Search for the cell housing the specified text and yield its [X, Y] center coordinate. 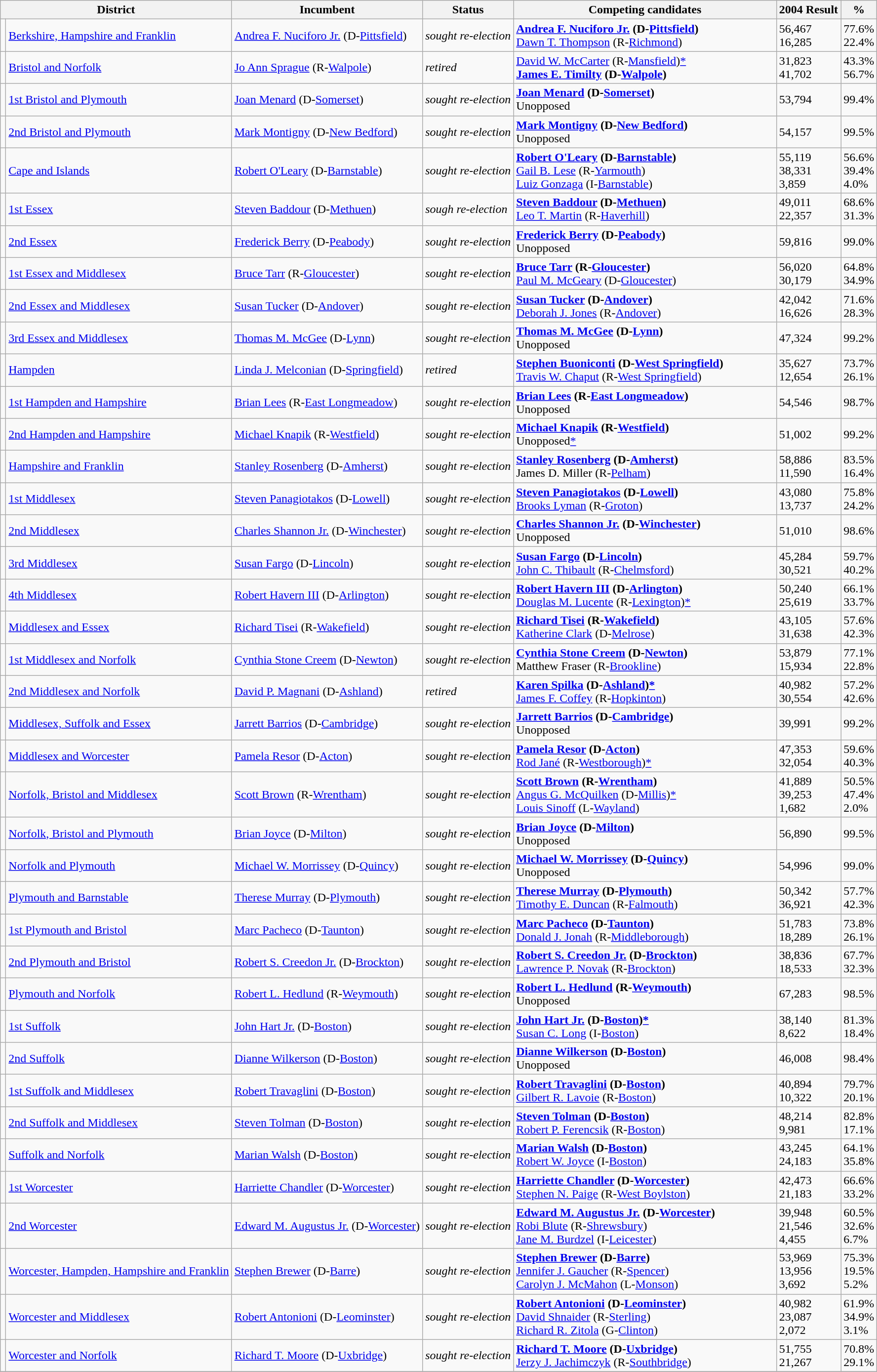
98.6% [859, 531]
43,08013,737 [808, 499]
Hampshire and Franklin [119, 466]
40,98230,554 [808, 692]
Robert S. Creedon Jr. (D-Brockton) [327, 962]
46,008 [808, 1058]
Brian Joyce (D-Milton) [327, 833]
Bruce Tarr (R-Gloucester) Paul M. McGeary (D-Gloucester) [645, 274]
Robert O'Leary (D-Barnstable) Gail B. Lese (R-Yarmouth) Luiz Gonzaga (I-Barnstable) [645, 170]
2nd Middlesex and Norfolk [119, 692]
Robert S. Creedon Jr. (D-Brockton) Lawrence P. Novak (R-Brockton) [645, 962]
66.6%33.2% [859, 1187]
Robert Travaglini (D-Boston) Gilbert R. Lavoie (R-Boston) [645, 1091]
64.1%35.8% [859, 1155]
Jarrett Barrios (D-Cambridge) [327, 723]
Marian Walsh (D-Boston) [327, 1155]
Mark Montigny (D-New Bedford) [327, 131]
Pamela Resor (D-Acton) Rod Jané (R-Westborough)* [645, 756]
Dianne Wilkerson (D-Boston) Unopposed [645, 1058]
Therese Murray (D-Plymouth) [327, 897]
50,34236,921 [808, 897]
Michael W. Morrissey (D-Quincy) Unopposed [645, 866]
John Hart Jr. (D-Boston) [327, 1027]
Pamela Resor (D-Acton) [327, 756]
45,28430,521 [808, 563]
67,283 [808, 994]
% [859, 10]
47,35332,054 [808, 756]
Dianne Wilkerson (D-Boston) [327, 1058]
54,996 [808, 866]
Brian Lees (R-East Longmeadow) Unopposed [645, 402]
59,816 [808, 241]
42,04216,626 [808, 305]
56,46716,285 [808, 36]
38,83618,533 [808, 962]
3rd Middlesex [119, 563]
Joan Menard (D-Somerset) Unopposed [645, 100]
Stanley Rosenberg (D-Amherst) [327, 466]
Susan Fargo (D-Lincoln) [327, 563]
58,88611,590 [808, 466]
56.6%39.4%4.0% [859, 170]
41,88939,2531,682 [808, 794]
Cynthia Stone Creem (D-Newton) [327, 659]
57.2%42.6% [859, 692]
57.6%42.3% [859, 627]
60.5%32.6%6.7% [859, 1226]
59.7%40.2% [859, 563]
57.7%42.3% [859, 897]
Mark Montigny (D-New Bedford) Unopposed [645, 131]
1st Plymouth and Bristol [119, 930]
2nd Suffolk and Middlesex [119, 1123]
Steven Tolman (D-Boston) [327, 1123]
Robert Havern III (D-Arlington) [327, 595]
2nd Suffolk [119, 1058]
1st Suffolk [119, 1027]
Steven Panagiotakos (D-Lowell) [327, 499]
39,94821,5464,455 [808, 1226]
Worcester, Hampden, Hampshire and Franklin [119, 1271]
Middlesex and Worcester [119, 756]
54,157 [808, 131]
82.8%17.1% [859, 1123]
Harriette Chandler (D-Worcester) [327, 1187]
54,546 [808, 402]
Jarrett Barrios (D-Cambridge) Unopposed [645, 723]
Edward M. Augustus Jr. (D-Worcester) [327, 1226]
Susan Tucker (D-Andover) [327, 305]
Bristol and Norfolk [119, 67]
53,794 [808, 100]
Scott Brown (R-Wrentham) Angus G. McQuilken (D-Millis)* Louis Sinoff (L-Wayland) [645, 794]
2nd Plymouth and Bristol [119, 962]
Andrea F. Nuciforo Jr. (D-Pittsfield) Dawn T. Thompson (R-Richmond) [645, 36]
Stephen Brewer (D-Barre) Jennifer J. Gaucher (R-Spencer) Carolyn J. McMahon (L-Monson) [645, 1271]
Edward M. Augustus Jr. (D-Worcester) Robi Blute (R-Shrewsbury) Jane M. Burdzel (I-Leicester) [645, 1226]
49,01122,357 [808, 209]
59.6%40.3% [859, 756]
Richard Tisei (R-Wakefield) [327, 627]
Robert Havern III (D-Arlington) Douglas M. Lucente (R-Lexington)* [645, 595]
Middlesex and Essex [119, 627]
Andrea F. Nuciforo Jr. (D-Pittsfield) [327, 36]
David W. McCarter (R-Mansfield)* James E. Timilty (D-Walpole) [645, 67]
53,87915,934 [808, 659]
70.8%29.1% [859, 1356]
Frederick Berry (D-Peabody) [327, 241]
Cynthia Stone Creem (D-Newton) Matthew Fraser (R-Brookline) [645, 659]
Worcester and Norfolk [119, 1356]
2nd Middlesex [119, 531]
Joan Menard (D-Somerset) [327, 100]
Richard Tisei (R-Wakefield) Katherine Clark (D-Melrose) [645, 627]
1st Suffolk and Middlesex [119, 1091]
1st Worcester [119, 1187]
Richard T. Moore (D-Uxbridge) [327, 1356]
56,02030,179 [808, 274]
83.5%16.4% [859, 466]
42,47321,183 [808, 1187]
Stephen Buoniconti (D-West Springfield) Travis W. Chaput (R-West Springfield) [645, 370]
77.6%22.4% [859, 36]
Stanley Rosenberg (D-Amherst) James D. Miller (R-Pelham) [645, 466]
67.7%32.3% [859, 962]
51,010 [808, 531]
Harriette Chandler (D-Worcester) Stephen N. Paige (R-West Boylston) [645, 1187]
4th Middlesex [119, 595]
1st Essex and Middlesex [119, 274]
77.1%22.8% [859, 659]
50.5%47.4%2.0% [859, 794]
73.7%26.1% [859, 370]
79.7%20.1% [859, 1091]
David P. Magnani (D-Ashland) [327, 692]
Michael W. Morrissey (D-Quincy) [327, 866]
1st Middlesex [119, 499]
48,2149,981 [808, 1123]
Plymouth and Norfolk [119, 994]
Norfolk, Bristol and Middlesex [119, 794]
43.3%56.7% [859, 67]
2nd Hampden and Hampshire [119, 435]
Charles Shannon Jr. (D-Winchester) [327, 531]
40,89410,322 [808, 1091]
Michael Knapik (R-Westfield) [327, 435]
Susan Tucker (D-Andover) Deborah J. Jones (R-Andover) [645, 305]
53,96913,9563,692 [808, 1271]
Therese Murray (D-Plymouth) Timothy E. Duncan (R-Falmouth) [645, 897]
District [116, 10]
43,24524,183 [808, 1155]
98.5% [859, 994]
2nd Bristol and Plymouth [119, 131]
Brian Joyce (D-Milton) Unopposed [645, 833]
81.3%18.4% [859, 1027]
43,10531,638 [808, 627]
1st Essex [119, 209]
Cape and Islands [119, 170]
51,002 [808, 435]
1st Middlesex and Norfolk [119, 659]
51,75521,267 [808, 1356]
68.6%31.3% [859, 209]
Marc Pacheco (D-Taunton) Donald J. Jonah (R-Middleborough) [645, 930]
Michael Knapik (R-Westfield) Unopposed* [645, 435]
98.7% [859, 402]
1st Hampden and Hampshire [119, 402]
99.4% [859, 100]
Hampden [119, 370]
Robert L. Hedlund (R-Weymouth) [327, 994]
47,324 [808, 338]
2nd Worcester [119, 1226]
66.1%33.7% [859, 595]
Robert O'Leary (D-Barnstable) [327, 170]
98.4% [859, 1058]
Status [468, 10]
55,11938,3313,859 [808, 170]
Norfolk, Bristol and Plymouth [119, 833]
71.6%28.3% [859, 305]
Competing candidates [645, 10]
Plymouth and Barnstable [119, 897]
1st Bristol and Plymouth [119, 100]
Robert Antonioni (D-Leominster) [327, 1317]
Incumbent [327, 10]
40,98223,0872,072 [808, 1317]
Robert Antonioni (D-Leominster) David Shnaider (R-Sterling) Richard R. Zitola (G-Clinton) [645, 1317]
2nd Essex [119, 241]
Bruce Tarr (R-Gloucester) [327, 274]
3rd Essex and Middlesex [119, 338]
38,1408,622 [808, 1027]
Thomas M. McGee (D-Lynn) [327, 338]
Robert L. Hedlund (R-Weymouth) Unopposed [645, 994]
Steven Tolman (D-Boston) Robert P. Ferencsik (R-Boston) [645, 1123]
61.9%34.9%3.1% [859, 1317]
Scott Brown (R-Wrentham) [327, 794]
Norfolk and Plymouth [119, 866]
50,24025,619 [808, 595]
Steven Baddour (D-Methuen) Leo T. Martin (R-Haverhill) [645, 209]
Charles Shannon Jr. (D-Winchester) Unopposed [645, 531]
Stephen Brewer (D-Barre) [327, 1271]
Steven Panagiotakos (D-Lowell) Brooks Lyman (R-Groton) [645, 499]
Marc Pacheco (D-Taunton) [327, 930]
75.8%24.2% [859, 499]
35,62712,654 [808, 370]
64.8%34.9% [859, 274]
Richard T. Moore (D-Uxbridge) Jerzy J. Jachimczyk (R-Southbridge) [645, 1356]
73.8%26.1% [859, 930]
51,78318,289 [808, 930]
39,991 [808, 723]
Worcester and Middlesex [119, 1317]
Berkshire, Hampshire and Franklin [119, 36]
Robert Travaglini (D-Boston) [327, 1091]
Suffolk and Norfolk [119, 1155]
Brian Lees (R-East Longmeadow) [327, 402]
31,82341,702 [808, 67]
Linda J. Melconian (D-Springfield) [327, 370]
Frederick Berry (D-Peabody) Unopposed [645, 241]
Jo Ann Sprague (R-Walpole) [327, 67]
2004 Result [808, 10]
sough re-election [468, 209]
John Hart Jr. (D-Boston)* Susan C. Long (I-Boston) [645, 1027]
Susan Fargo (D-Lincoln) John C. Thibault (R-Chelmsford) [645, 563]
Marian Walsh (D-Boston) Robert W. Joyce (I-Boston) [645, 1155]
Thomas M. McGee (D-Lynn) Unopposed [645, 338]
Karen Spilka (D-Ashland)* James F. Coffey (R-Hopkinton) [645, 692]
75.3%19.5%5.2% [859, 1271]
2nd Essex and Middlesex [119, 305]
Middlesex, Suffolk and Essex [119, 723]
56,890 [808, 833]
Steven Baddour (D-Methuen) [327, 209]
